Determine the [X, Y] coordinate at the center of the cell enclosing the given text.  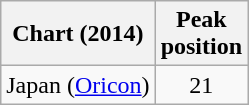
Peakposition [201, 34]
21 [201, 85]
Chart (2014) [78, 34]
Japan (Oricon) [78, 85]
